Detect which cell encompasses the target text, then output its (x, y) center coordinate. 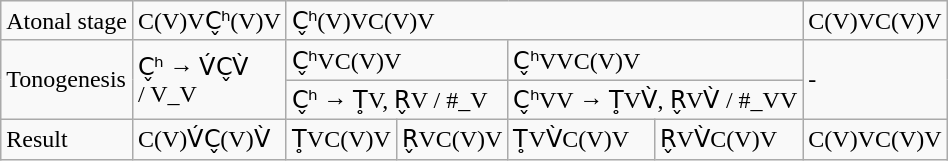
C̬ʰVVC(V)V (656, 60)
Result (67, 139)
C̬ʰVC(V)V (397, 60)
T̥VC(V)V (341, 139)
T̥VV̀C(V)V (582, 139)
C̬ʰ → V́C̬V̀/ V_V (209, 80)
C(V)V́C̬(V)V̀ (209, 139)
C̬ʰ(V)VC(V)V (544, 21)
C̬ʰ → T̥V, R̬V / #_V (397, 100)
- (875, 80)
C(V)VC̬ʰ(V)V (209, 21)
C̬ʰVV → T̥VV̀, R̬VV̀ / #_VV (656, 100)
Tonogenesis (67, 80)
Atonal stage (67, 21)
R̬VC(V)V (452, 139)
R̬VV̀C(V)V (728, 139)
